Find where the given text appears and provide that cell's center as (X, Y) coordinate. 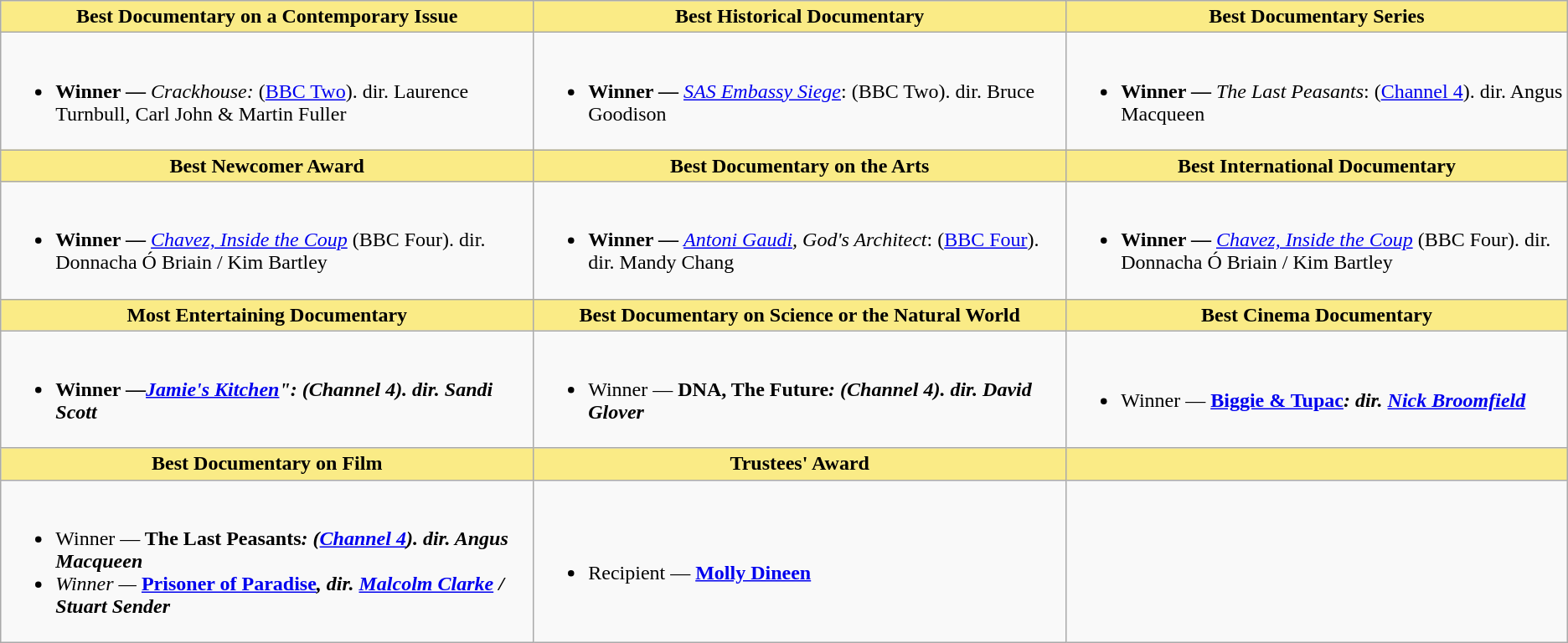
Best Cinema Documentary (1317, 315)
Winner —Jamie's Kitchen": (Channel 4). dir. Sandi Scott (267, 389)
Trustees' Award (800, 464)
Best Documentary on a Contemporary Issue (267, 17)
Winner — Biggie & Tupac: dir. Nick Broomfield (1317, 389)
Best Historical Documentary (800, 17)
Best International Documentary (1317, 166)
Winner — DNA, The Future: (Channel 4). dir. David Glover (800, 389)
Best Documentary on the Arts (800, 166)
Winner — The Last Peasants: (Channel 4). dir. Angus MacqueenWinner — Prisoner of Paradise, dir. Malcolm Clarke / Stuart Sender (267, 561)
Recipient — Molly Dineen (800, 561)
Best Documentary Series (1317, 17)
Best Documentary on Film (267, 464)
Winner — SAS Embassy Siege: (BBC Two). dir. Bruce Goodison (800, 91)
Winner — The Last Peasants: (Channel 4). dir. Angus Macqueen (1317, 91)
Winner — Antoni Gaudi, God's Architect: (BBC Four). dir. Mandy Chang (800, 240)
Best Documentary on Science or the Natural World (800, 315)
Most Entertaining Documentary (267, 315)
Winner — Crackhouse: (BBC Two). dir. Laurence Turnbull, Carl John & Martin Fuller (267, 91)
Best Newcomer Award (267, 166)
